Return the [X, Y] coordinate for the center point of the cell that contains the specified text.  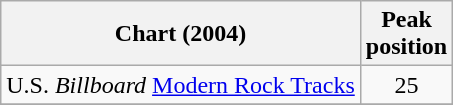
Chart (2004) [181, 34]
25 [406, 85]
U.S. Billboard Modern Rock Tracks [181, 85]
Peakposition [406, 34]
